Capture the cell that displays the provided text and extract its [x, y] central coordinate. 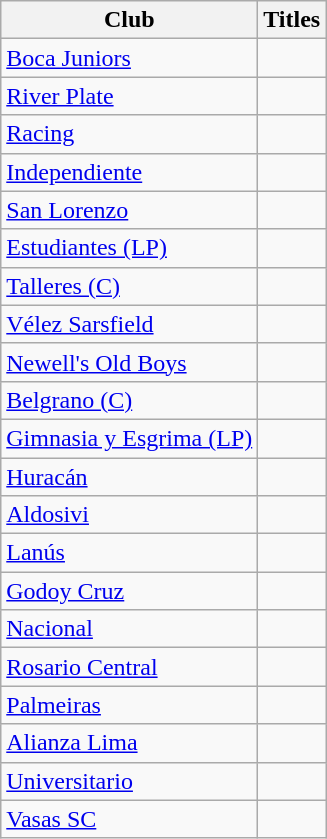
San Lorenzo [130, 210]
Aldosivi [130, 515]
Vasas SC [130, 819]
Gimnasia y Esgrima (LP) [130, 438]
Belgrano (C) [130, 400]
River Plate [130, 96]
Godoy Cruz [130, 591]
Vélez Sarsfield [130, 324]
Palmeiras [130, 705]
Boca Juniors [130, 58]
Nacional [130, 629]
Alianza Lima [130, 743]
Club [130, 20]
Estudiantes (LP) [130, 248]
Racing [130, 134]
Rosario Central [130, 667]
Huracán [130, 477]
Talleres (C) [130, 286]
Lanús [130, 553]
Titles [292, 20]
Independiente [130, 172]
Universitario [130, 781]
Newell's Old Boys [130, 362]
